From the cell containing the given text, extract its center point as [x, y] coordinate. 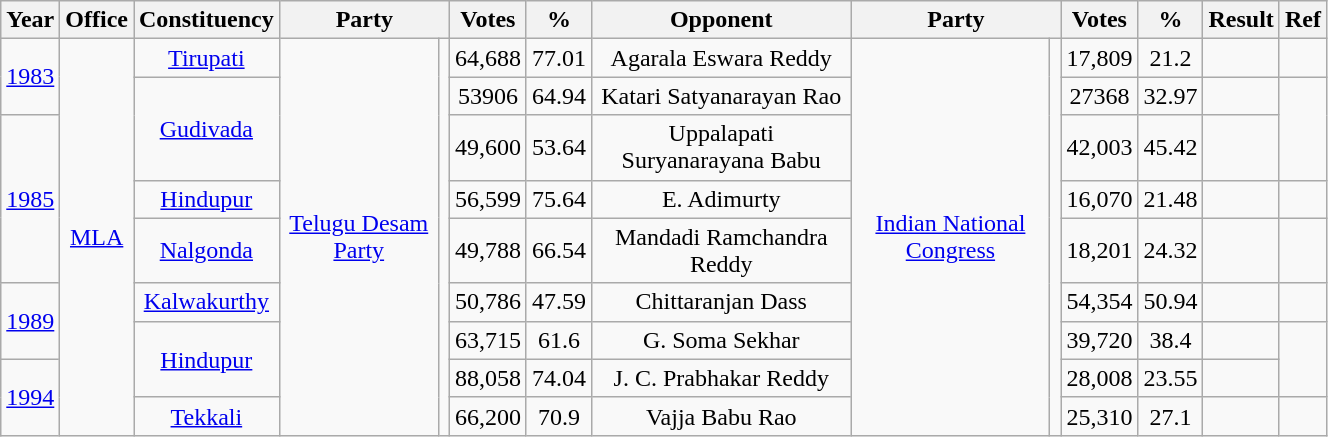
66,200 [488, 416]
Tirupati [207, 58]
21.2 [1170, 58]
Katari Satyanarayan Rao [721, 96]
E. Adimurty [721, 199]
1994 [30, 397]
38.4 [1170, 340]
Nalgonda [207, 250]
Result [1241, 20]
50.94 [1170, 302]
70.9 [558, 416]
54,354 [1100, 302]
63,715 [488, 340]
23.55 [1170, 378]
53.64 [558, 148]
18,201 [1100, 250]
G. Soma Sekhar [721, 340]
Office [97, 20]
74.04 [558, 378]
47.59 [558, 302]
1983 [30, 77]
MLA [97, 238]
56,599 [488, 199]
Agarala Eswara Reddy [721, 58]
Ref [1302, 20]
Tekkali [207, 416]
Gudivada [207, 128]
77.01 [558, 58]
27.1 [1170, 416]
28,008 [1100, 378]
21.48 [1170, 199]
32.97 [1170, 96]
25,310 [1100, 416]
Chittaranjan Dass [721, 302]
Uppalapati Suryanarayana Babu [721, 148]
Telugu Desam Party [358, 238]
75.64 [558, 199]
Mandadi Ramchandra Reddy [721, 250]
Indian National Congress [950, 238]
Constituency [207, 20]
Opponent [721, 20]
49,600 [488, 148]
50,786 [488, 302]
17,809 [1100, 58]
49,788 [488, 250]
1989 [30, 321]
45.42 [1170, 148]
61.6 [558, 340]
66.54 [558, 250]
24.32 [1170, 250]
16,070 [1100, 199]
J. C. Prabhakar Reddy [721, 378]
Year [30, 20]
Vajja Babu Rao [721, 416]
88,058 [488, 378]
64,688 [488, 58]
64.94 [558, 96]
1985 [30, 199]
53906 [488, 96]
42,003 [1100, 148]
39,720 [1100, 340]
Kalwakurthy [207, 302]
27368 [1100, 96]
